Return [X, Y] of the center of cell containing provided text 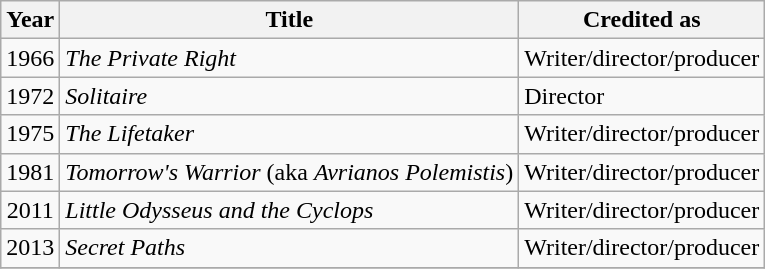
2013 [30, 248]
Little Odysseus and the Cyclops [290, 210]
Secret Paths [290, 248]
Year [30, 20]
The Private Right [290, 58]
1972 [30, 96]
Solitaire [290, 96]
The Lifetaker [290, 134]
Tomorrow's Warrior (aka Avrianos Polemistis) [290, 172]
Title [290, 20]
1966 [30, 58]
1975 [30, 134]
2011 [30, 210]
Credited as [642, 20]
Director [642, 96]
1981 [30, 172]
